Capture the cell that displays the provided text and extract its (x, y) central coordinate. 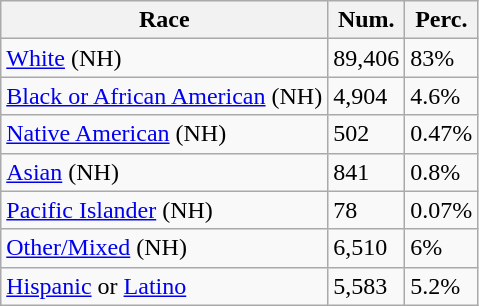
6,510 (366, 248)
Pacific Islander (NH) (164, 210)
502 (366, 134)
Num. (366, 20)
0.07% (442, 210)
Black or African American (NH) (164, 96)
89,406 (366, 58)
841 (366, 172)
Hispanic or Latino (164, 286)
83% (442, 58)
6% (442, 248)
5,583 (366, 286)
0.8% (442, 172)
0.47% (442, 134)
Race (164, 20)
78 (366, 210)
Native American (NH) (164, 134)
4,904 (366, 96)
Perc. (442, 20)
4.6% (442, 96)
Other/Mixed (NH) (164, 248)
Asian (NH) (164, 172)
White (NH) (164, 58)
5.2% (442, 286)
